Locate the cell with the specified text and output its (x, y) center coordinate. 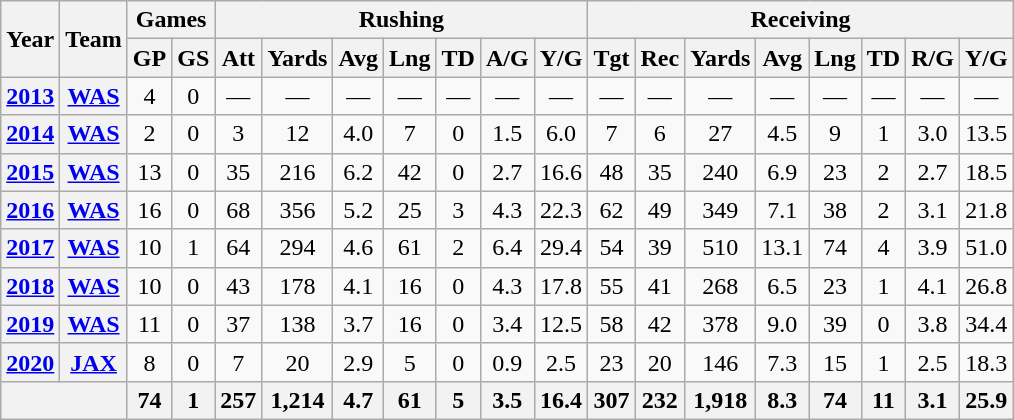
Rec (660, 58)
2016 (30, 210)
GP (149, 58)
R/G (933, 58)
34.4 (986, 324)
13.1 (782, 248)
Rushing (402, 20)
41 (660, 286)
43 (238, 286)
8.3 (782, 400)
64 (238, 248)
25.9 (986, 400)
510 (720, 248)
18.3 (986, 362)
38 (835, 210)
22.3 (561, 210)
15 (835, 362)
Att (238, 58)
37 (238, 324)
2018 (30, 286)
6.4 (507, 248)
6 (660, 134)
6.0 (561, 134)
2.9 (358, 362)
3.5 (507, 400)
58 (612, 324)
294 (298, 248)
Year (30, 39)
6.2 (358, 172)
Games (170, 20)
54 (612, 248)
62 (612, 210)
18.5 (986, 172)
4.0 (358, 134)
27 (720, 134)
2015 (30, 172)
2013 (30, 96)
5.2 (358, 210)
6.9 (782, 172)
68 (238, 210)
Receiving (800, 20)
3.9 (933, 248)
48 (612, 172)
1,918 (720, 400)
1,214 (298, 400)
Tgt (612, 58)
55 (612, 286)
257 (238, 400)
6.5 (782, 286)
9.0 (782, 324)
1.5 (507, 134)
3.7 (358, 324)
49 (660, 210)
356 (298, 210)
138 (298, 324)
146 (720, 362)
2019 (30, 324)
12 (298, 134)
0.9 (507, 362)
21.8 (986, 210)
13.5 (986, 134)
349 (720, 210)
9 (835, 134)
378 (720, 324)
4.6 (358, 248)
307 (612, 400)
2017 (30, 248)
3.8 (933, 324)
3.4 (507, 324)
4.5 (782, 134)
16.4 (561, 400)
268 (720, 286)
25 (410, 210)
7.3 (782, 362)
4.7 (358, 400)
29.4 (561, 248)
Team (94, 39)
26.8 (986, 286)
16.6 (561, 172)
240 (720, 172)
2014 (30, 134)
216 (298, 172)
8 (149, 362)
12.5 (561, 324)
17.8 (561, 286)
3.0 (933, 134)
2020 (30, 362)
13 (149, 172)
7.1 (782, 210)
A/G (507, 58)
51.0 (986, 248)
JAX (94, 362)
178 (298, 286)
232 (660, 400)
GS (194, 58)
